From the cell containing the given text, extract its center point as (X, Y) coordinate. 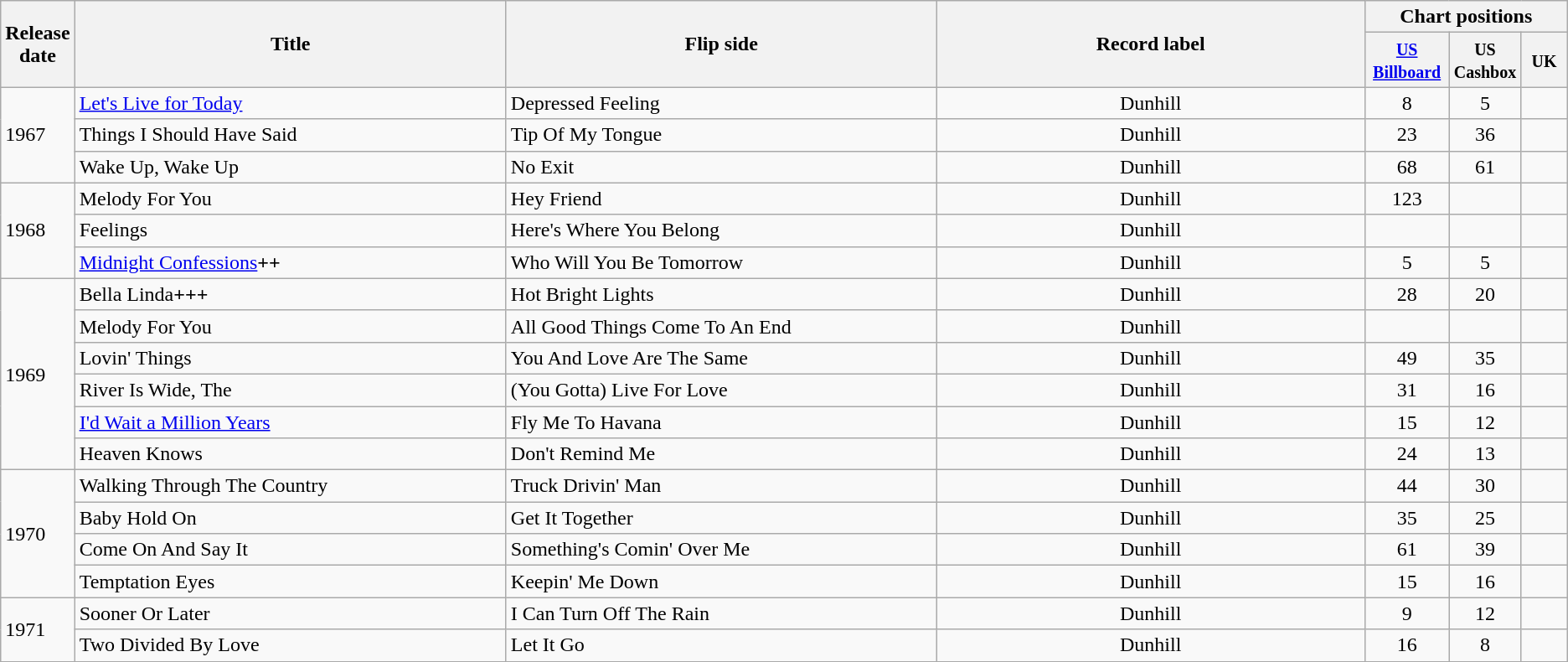
49 (1407, 358)
31 (1407, 390)
25 (1485, 518)
Chart positions (1466, 17)
You And Love Are The Same (721, 358)
Walking Through The Country (290, 486)
13 (1485, 454)
Who Will You Be Tomorrow (721, 262)
Keepin' Me Down (721, 582)
Don't Remind Me (721, 454)
Sooner Or Later (290, 613)
123 (1407, 199)
1968 (38, 230)
Heaven Knows (290, 454)
UK (1545, 60)
Come On And Say It (290, 550)
Midnight Confessions++ (290, 262)
24 (1407, 454)
Depressed Feeling (721, 103)
Record label (1151, 44)
44 (1407, 486)
Truck Drivin' Man (721, 486)
1969 (38, 374)
Feelings (290, 230)
Lovin' Things (290, 358)
Here's Where You Belong (721, 230)
Hot Bright Lights (721, 294)
1970 (38, 534)
Flip side (721, 44)
20 (1485, 294)
(You Gotta) Live For Love (721, 390)
Something's Comin' Over Me (721, 550)
68 (1407, 167)
Bella Linda+++ (290, 294)
1967 (38, 135)
All Good Things Come To An End (721, 326)
36 (1485, 135)
I Can Turn Off The Rain (721, 613)
Tip Of My Tongue (721, 135)
39 (1485, 550)
US Cashbox (1485, 60)
1971 (38, 629)
30 (1485, 486)
Let It Go (721, 645)
Hey Friend (721, 199)
Let's Live for Today (290, 103)
Temptation Eyes (290, 582)
9 (1407, 613)
Title (290, 44)
Get It Together (721, 518)
US Billboard (1407, 60)
Things I Should Have Said (290, 135)
28 (1407, 294)
No Exit (721, 167)
Two Divided By Love (290, 645)
Wake Up, Wake Up (290, 167)
River Is Wide, The (290, 390)
Release date (38, 44)
Fly Me To Havana (721, 422)
23 (1407, 135)
Baby Hold On (290, 518)
I'd Wait a Million Years (290, 422)
